Pinpoint the cell where the given text exists, returning its (X, Y) midpoint coordinate. 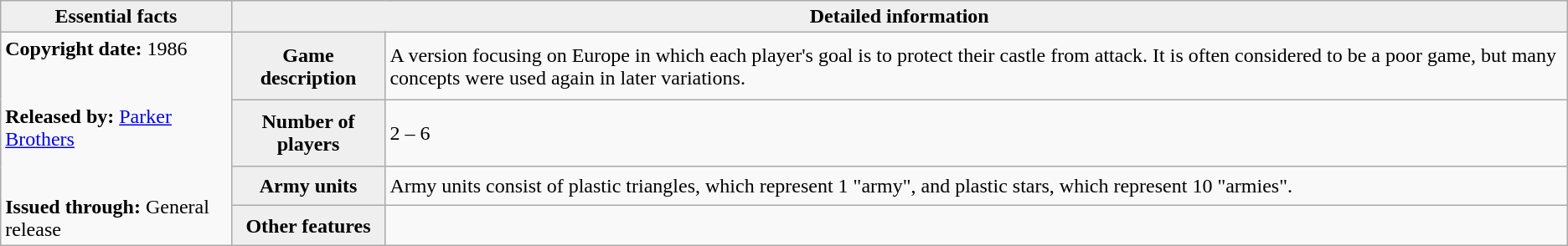
Army units (308, 186)
Detailed information (900, 17)
Other features (308, 226)
2 – 6 (977, 133)
Number of players (308, 133)
Army units consist of plastic triangles, which represent 1 "army", and plastic stars, which represent 10 "armies". (977, 186)
Game description (308, 66)
Copyright date: 1986 Released by: Parker Brothers Issued through: General release (116, 139)
Essential facts (116, 17)
